Detect which cell encompasses the target text, then output its [X, Y] center coordinate. 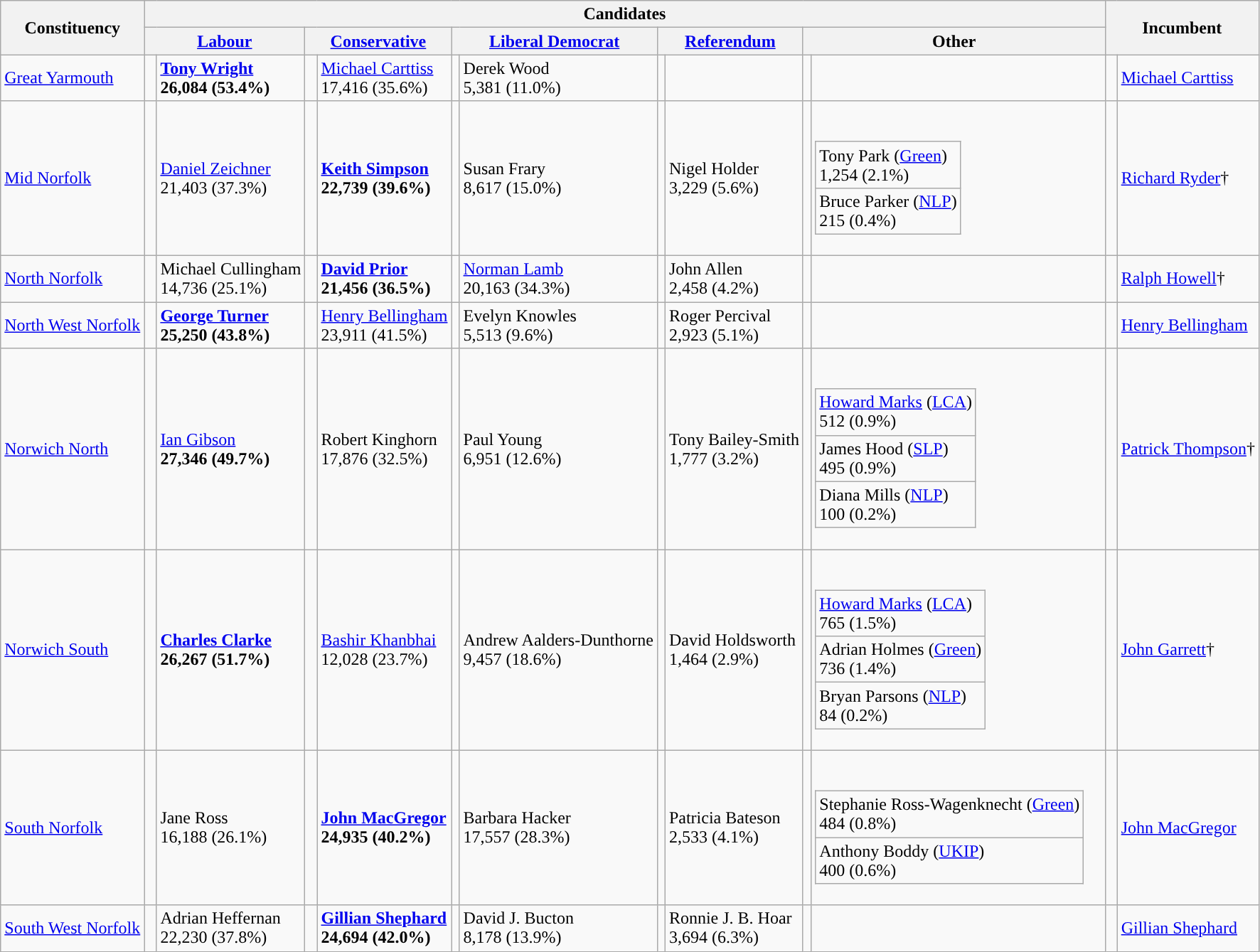
Howard Marks (LCA)765 (1.5%) [900, 613]
Howard Marks (LCA)765 (1.5%) Adrian Holmes (Green)736 (1.4%) Bryan Parsons (NLP)84 (0.2%) [959, 650]
John Garrett† [1187, 650]
Bashir Khanbhai12,028 (23.7%) [384, 650]
South Norfolk [73, 828]
Barbara Hacker17,557 (28.3%) [558, 828]
David Holdsworth1,464 (2.9%) [734, 650]
David Prior21,456 (36.5%) [384, 279]
Gillian Shephard24,694 (42.0%) [384, 929]
Jane Ross16,188 (26.1%) [230, 828]
Mid Norfolk [73, 178]
Adrian Heffernan22,230 (37.8%) [230, 929]
Keith Simpson22,739 (39.6%) [384, 178]
Michael Carttiss [1187, 78]
Derek Wood5,381 (11.0%) [558, 78]
Howard Marks (LCA)512 (0.9%) [896, 412]
Candidates [624, 14]
John MacGregor [1187, 828]
Other [954, 41]
George Turner25,250 (43.8%) [230, 326]
Howard Marks (LCA)512 (0.9%) James Hood (SLP)495 (0.9%) Diana Mills (NLP)100 (0.2%) [959, 449]
Incumbent [1182, 28]
Tony Wright26,084 (53.4%) [230, 78]
Ronnie J. B. Hoar3,694 (6.3%) [734, 929]
North Norfolk [73, 279]
Great Yarmouth [73, 78]
Norman Lamb20,163 (34.3%) [558, 279]
Robert Kinghorn17,876 (32.5%) [384, 449]
James Hood (SLP)495 (0.9%) [896, 458]
Andrew Aalders-Dunthorne9,457 (18.6%) [558, 650]
Evelyn Knowles5,513 (9.6%) [558, 326]
Michael Cullingham14,736 (25.1%) [230, 279]
John Allen2,458 (4.2%) [734, 279]
Susan Frary8,617 (15.0%) [558, 178]
Stephanie Ross-Wagenknecht (Green)484 (0.8%) [950, 815]
Diana Mills (NLP)100 (0.2%) [896, 505]
Referendum [730, 41]
Ralph Howell† [1187, 279]
David J. Bucton8,178 (13.9%) [558, 929]
Adrian Holmes (Green)736 (1.4%) [900, 660]
Labour [225, 41]
Richard Ryder† [1187, 178]
Bruce Parker (NLP)215 (0.4%) [888, 210]
South West Norfolk [73, 929]
John MacGregor24,935 (40.2%) [384, 828]
Bryan Parsons (NLP)84 (0.2%) [900, 705]
Daniel Zeichner21,403 (37.3%) [230, 178]
Paul Young6,951 (12.6%) [558, 449]
Norwich North [73, 449]
Tony Park (Green)1,254 (2.1%) [888, 165]
Henry Bellingham [1187, 326]
North West Norfolk [73, 326]
Patrick Thompson† [1187, 449]
Nigel Holder3,229 (5.6%) [734, 178]
Constituency [73, 28]
Henry Bellingham23,911 (41.5%) [384, 326]
Roger Percival2,923 (5.1%) [734, 326]
Norwich South [73, 650]
Stephanie Ross-Wagenknecht (Green)484 (0.8%) Anthony Boddy (UKIP)400 (0.6%) [959, 828]
Tony Bailey-Smith1,777 (3.2%) [734, 449]
Liberal Democrat [555, 41]
Tony Park (Green)1,254 (2.1%) Bruce Parker (NLP)215 (0.4%) [959, 178]
Gillian Shephard [1187, 929]
Conservative [378, 41]
Charles Clarke26,267 (51.7%) [230, 650]
Ian Gibson27,346 (49.7%) [230, 449]
Anthony Boddy (UKIP)400 (0.6%) [950, 860]
Michael Carttiss17,416 (35.6%) [384, 78]
Patricia Bateson2,533 (4.1%) [734, 828]
